Extract the (X, Y) coordinate from the center of the cell holding the provided text.  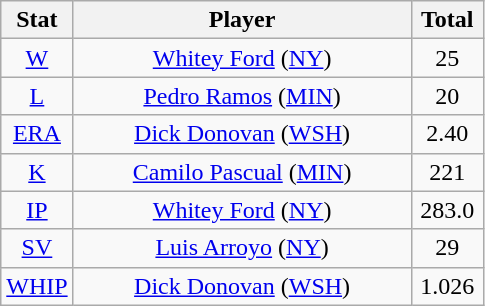
Luis Arroyo (NY) (242, 248)
Camilo Pascual (MIN) (242, 172)
Pedro Ramos (MIN) (242, 96)
WHIP (37, 286)
283.0 (447, 210)
2.40 (447, 134)
Total (447, 20)
L (37, 96)
K (37, 172)
SV (37, 248)
1.026 (447, 286)
IP (37, 210)
25 (447, 58)
221 (447, 172)
20 (447, 96)
ERA (37, 134)
Stat (37, 20)
29 (447, 248)
Player (242, 20)
W (37, 58)
